For the text-containing cell, return its midpoint in [X, Y] coordinate format. 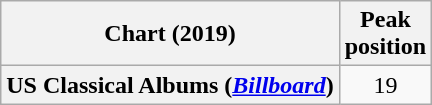
US Classical Albums (Billboard) [170, 85]
19 [385, 85]
Peakposition [385, 34]
Chart (2019) [170, 34]
